Return [X, Y] of the center of cell containing provided text 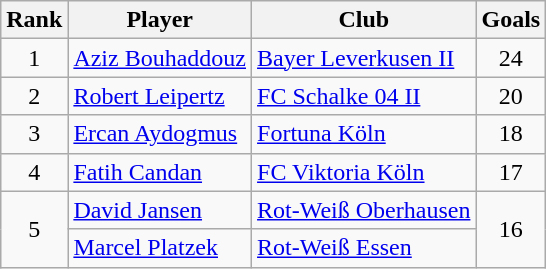
Goals [511, 20]
Robert Leipertz [160, 96]
1 [34, 58]
18 [511, 134]
Fortuna Köln [364, 134]
FC Schalke 04 II [364, 96]
4 [34, 172]
2 [34, 96]
Rot-Weiß Essen [364, 248]
Marcel Platzek [160, 248]
24 [511, 58]
Rank [34, 20]
David Jansen [160, 210]
Bayer Leverkusen II [364, 58]
16 [511, 229]
3 [34, 134]
Ercan Aydogmus [160, 134]
Rot-Weiß Oberhausen [364, 210]
FC Viktoria Köln [364, 172]
5 [34, 229]
Player [160, 20]
Fatih Candan [160, 172]
20 [511, 96]
17 [511, 172]
Aziz Bouhaddouz [160, 58]
Club [364, 20]
